Find where the given text appears and provide that cell's center as [x, y] coordinate. 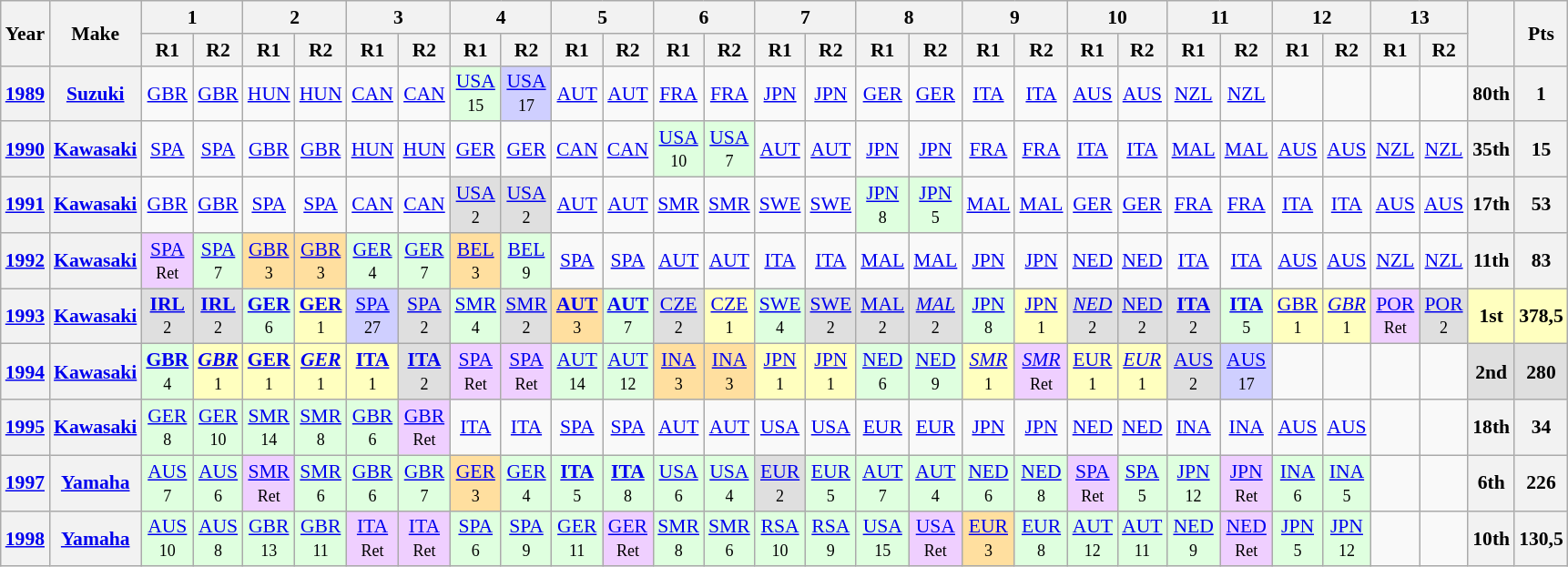
11 [1220, 17]
1997 [25, 482]
USA6 [678, 482]
GBR13 [270, 539]
GERRet [628, 539]
3 [399, 17]
ITA1 [373, 371]
SPA7 [219, 260]
SMR2 [526, 317]
INA5 [1346, 482]
AUS6 [219, 482]
Year [25, 33]
SPA5 [1142, 482]
2nd [1492, 371]
2 [295, 17]
35th [1492, 149]
GBR4 [168, 371]
BEL9 [526, 260]
ITA8 [628, 482]
AUT3 [577, 317]
378,5 [1541, 317]
1993 [25, 317]
SMR1 [988, 371]
EUR5 [830, 482]
AUS8 [219, 539]
NEDRet [1247, 539]
10th [1492, 539]
PORRet [1395, 317]
Pts [1541, 33]
GBR11 [321, 539]
226 [1541, 482]
EUR2 [780, 482]
1990 [25, 149]
1998 [25, 539]
USA17 [526, 93]
USA7 [729, 149]
RSA10 [780, 539]
SPA6 [475, 539]
GER3 [475, 482]
RSA9 [830, 539]
GER6 [270, 317]
280 [1541, 371]
1st [1492, 317]
13 [1420, 17]
7 [805, 17]
POR2 [1444, 317]
SPA2 [424, 317]
83 [1541, 260]
CZE1 [729, 317]
AUT4 [935, 482]
10 [1118, 17]
NED8 [1041, 482]
15 [1541, 149]
GBRRet [424, 428]
4 [501, 17]
1992 [25, 260]
GER11 [577, 539]
EUR8 [1041, 539]
AUS7 [168, 482]
SWE2 [830, 317]
5 [603, 17]
1995 [25, 428]
SMR14 [270, 428]
USA4 [729, 482]
12 [1322, 17]
Suzuki [95, 93]
JPNRet [1247, 482]
8 [909, 17]
CZE2 [678, 317]
18th [1492, 428]
BEL3 [475, 260]
USA10 [678, 149]
USARet [935, 539]
SPA9 [526, 539]
GER7 [424, 260]
AUT11 [1142, 539]
1994 [25, 371]
SPA27 [373, 317]
GER10 [219, 428]
SWE4 [780, 317]
80th [1492, 93]
Make [95, 33]
AUS10 [168, 539]
AUT14 [577, 371]
GER8 [168, 428]
SMR4 [475, 317]
130,5 [1541, 539]
11th [1492, 260]
9 [1014, 17]
EUR3 [988, 539]
AUS2 [1194, 371]
INA6 [1298, 482]
17th [1492, 206]
1989 [25, 93]
6 [703, 17]
34 [1541, 428]
1991 [25, 206]
6th [1492, 482]
53 [1541, 206]
AUS17 [1247, 371]
GBR7 [424, 482]
